Provide the (x, y) coordinate of the cell's center where the given text is located.  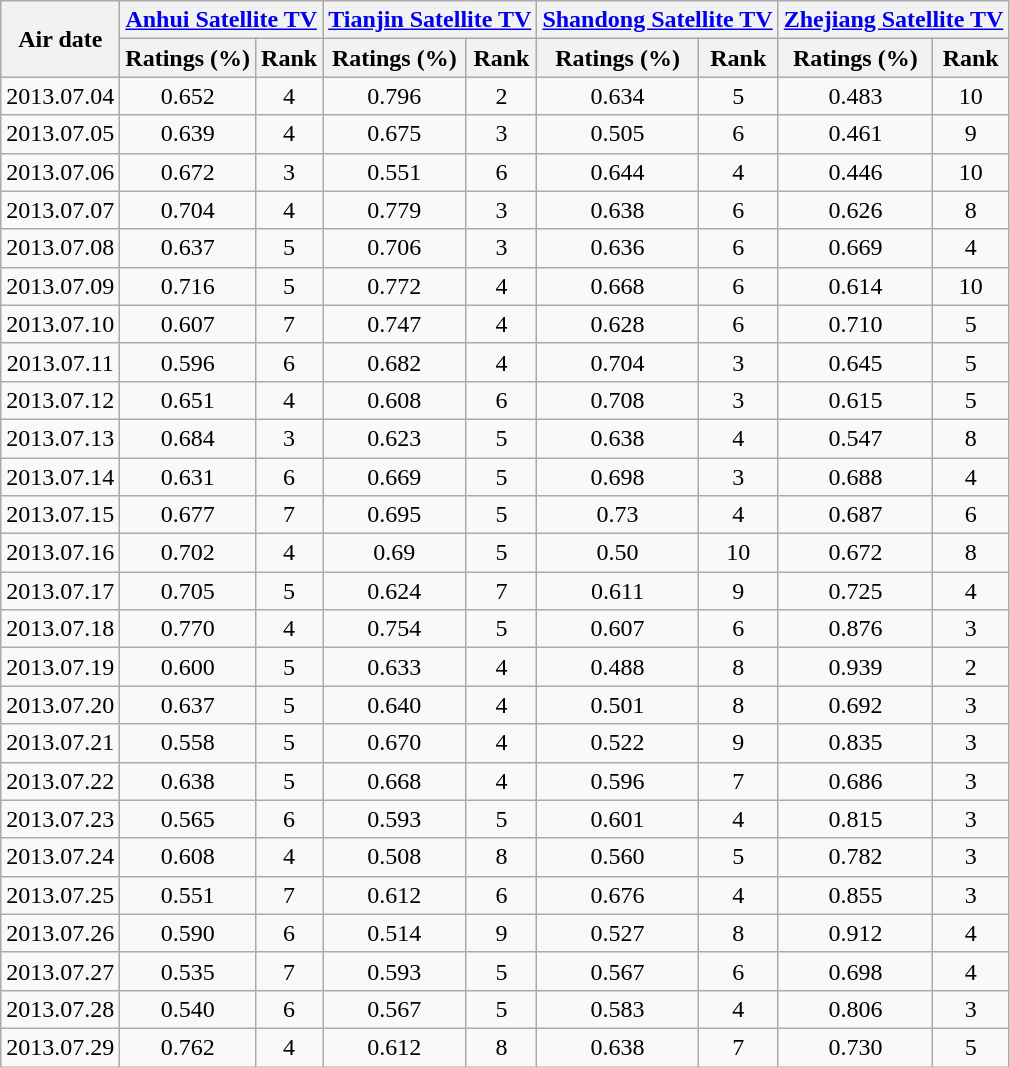
2013.07.22 (60, 781)
0.508 (394, 857)
0.705 (188, 591)
Air date (60, 39)
2013.07.06 (60, 172)
0.73 (618, 515)
0.651 (188, 400)
0.815 (855, 819)
2013.07.27 (60, 971)
0.600 (188, 667)
0.634 (618, 96)
0.446 (855, 172)
0.565 (188, 819)
0.855 (855, 895)
2013.07.28 (60, 1009)
0.806 (855, 1009)
Tianjin Satellite TV (430, 20)
0.770 (188, 629)
0.730 (855, 1047)
0.688 (855, 477)
0.626 (855, 210)
0.684 (188, 438)
0.50 (618, 553)
0.687 (855, 515)
2013.07.25 (60, 895)
0.623 (394, 438)
0.590 (188, 933)
0.754 (394, 629)
0.527 (618, 933)
Anhui Satellite TV (222, 20)
0.779 (394, 210)
0.547 (855, 438)
2013.07.16 (60, 553)
0.640 (394, 705)
0.762 (188, 1047)
2013.07.10 (60, 324)
0.558 (188, 743)
0.483 (855, 96)
2013.07.13 (60, 438)
0.695 (394, 515)
2013.07.23 (60, 819)
0.505 (618, 134)
0.611 (618, 591)
2013.07.17 (60, 591)
0.540 (188, 1009)
Zhejiang Satellite TV (894, 20)
0.645 (855, 362)
2013.07.24 (60, 857)
0.710 (855, 324)
0.692 (855, 705)
0.560 (618, 857)
0.796 (394, 96)
0.652 (188, 96)
0.535 (188, 971)
2013.07.09 (60, 286)
2013.07.04 (60, 96)
0.702 (188, 553)
0.583 (618, 1009)
2013.07.07 (60, 210)
0.501 (618, 705)
0.633 (394, 667)
0.782 (855, 857)
0.772 (394, 286)
0.522 (618, 743)
0.939 (855, 667)
0.912 (855, 933)
0.835 (855, 743)
2013.07.05 (60, 134)
0.615 (855, 400)
0.639 (188, 134)
0.488 (618, 667)
0.628 (618, 324)
2013.07.08 (60, 248)
0.686 (855, 781)
2013.07.20 (60, 705)
2013.07.19 (60, 667)
0.725 (855, 591)
2013.07.18 (60, 629)
0.708 (618, 400)
0.514 (394, 933)
0.69 (394, 553)
0.614 (855, 286)
Shandong Satellite TV (658, 20)
2013.07.12 (60, 400)
0.670 (394, 743)
0.624 (394, 591)
0.706 (394, 248)
0.677 (188, 515)
0.747 (394, 324)
0.716 (188, 286)
2013.07.14 (60, 477)
0.644 (618, 172)
0.682 (394, 362)
0.676 (618, 895)
0.461 (855, 134)
0.876 (855, 629)
2013.07.21 (60, 743)
0.675 (394, 134)
2013.07.26 (60, 933)
0.601 (618, 819)
0.636 (618, 248)
2013.07.15 (60, 515)
0.631 (188, 477)
2013.07.29 (60, 1047)
2013.07.11 (60, 362)
